From the cell containing the given text, extract its center point as [X, Y] coordinate. 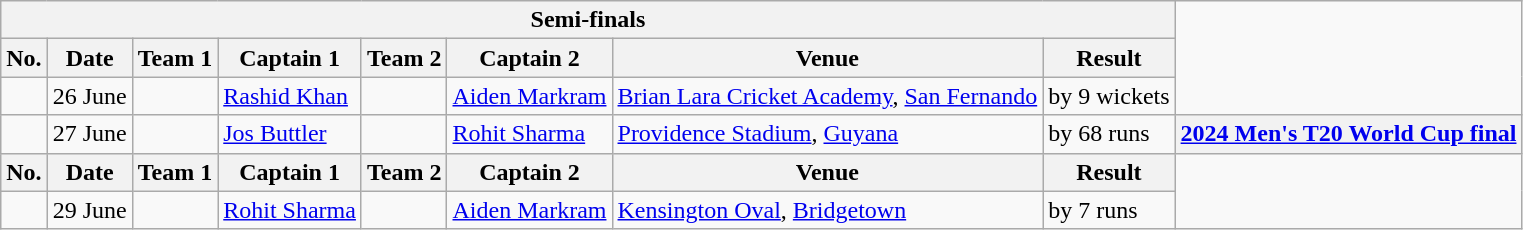
Kensington Oval, Bridgetown [828, 210]
27 June [90, 134]
2024 Men's T20 World Cup final [1348, 134]
Semi-finals [588, 20]
Brian Lara Cricket Academy, San Fernando [828, 96]
Rashid Khan [290, 96]
by 7 runs [1109, 210]
by 9 wickets [1109, 96]
Providence Stadium, Guyana [828, 134]
by 68 runs [1109, 134]
29 June [90, 210]
Jos Buttler [290, 134]
26 June [90, 96]
